Determine the [x, y] coordinate at the center of the cell enclosing the given text.  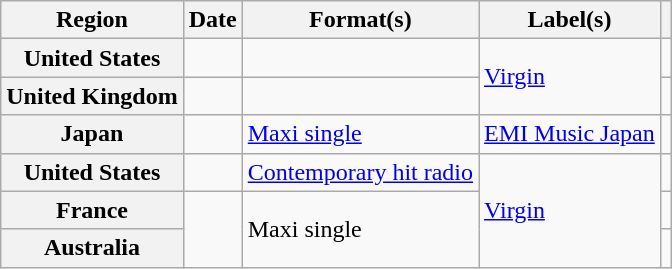
Format(s) [360, 20]
Japan [92, 134]
United Kingdom [92, 96]
Label(s) [570, 20]
Region [92, 20]
Date [212, 20]
Australia [92, 248]
Contemporary hit radio [360, 172]
EMI Music Japan [570, 134]
France [92, 210]
